Identify which cell holds the provided text, then report its (x, y) central coordinate. 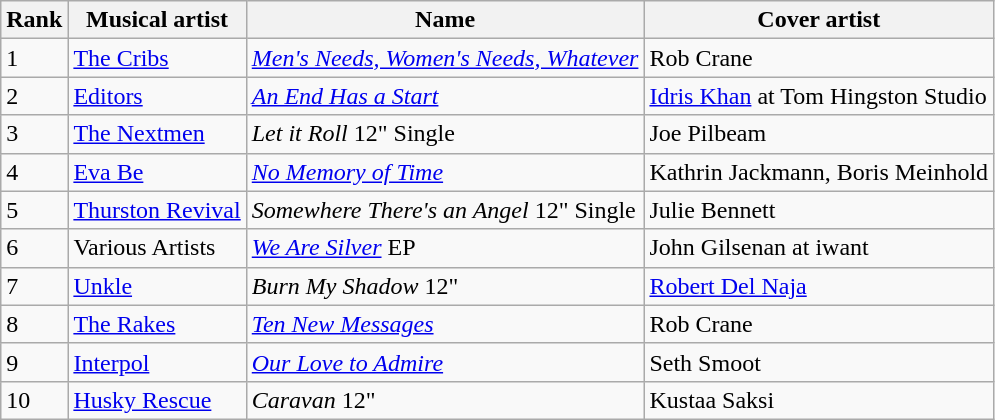
Unkle (157, 286)
Our Love to Admire (445, 362)
2 (34, 96)
Husky Rescue (157, 400)
No Memory of Time (445, 172)
Joe Pilbeam (819, 134)
7 (34, 286)
Cover artist (819, 20)
Thurston Revival (157, 210)
6 (34, 248)
Musical artist (157, 20)
The Cribs (157, 58)
Editors (157, 96)
Robert Del Naja (819, 286)
10 (34, 400)
Somewhere There's an Angel 12" Single (445, 210)
9 (34, 362)
John Gilsenan at iwant (819, 248)
Idris Khan at Tom Hingston Studio (819, 96)
Seth Smoot (819, 362)
1 (34, 58)
4 (34, 172)
Interpol (157, 362)
Rank (34, 20)
5 (34, 210)
Julie Bennett (819, 210)
8 (34, 324)
Ten New Messages (445, 324)
3 (34, 134)
The Rakes (157, 324)
Men's Needs, Women's Needs, Whatever (445, 58)
Kustaa Saksi (819, 400)
Kathrin Jackmann, Boris Meinhold (819, 172)
Various Artists (157, 248)
Name (445, 20)
An End Has a Start (445, 96)
Burn My Shadow 12" (445, 286)
We Are Silver EP (445, 248)
Let it Roll 12" Single (445, 134)
Eva Be (157, 172)
Caravan 12" (445, 400)
The Nextmen (157, 134)
